Detect which cell encompasses the target text, then output its (x, y) center coordinate. 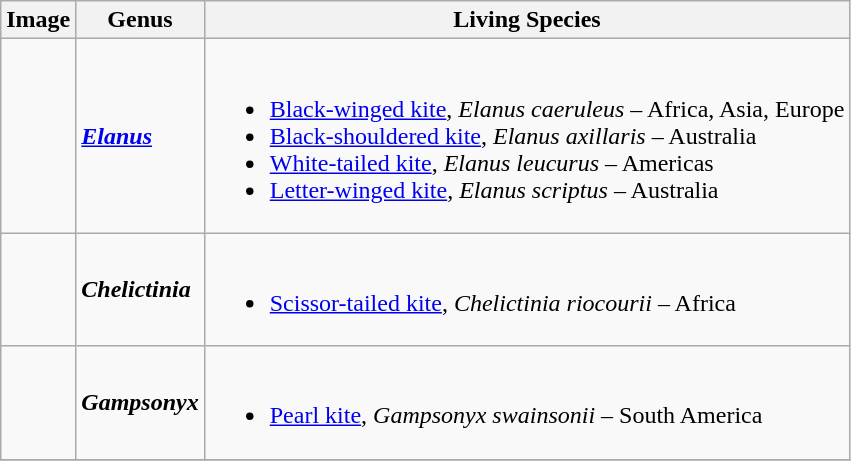
Scissor-tailed kite, Chelictinia riocourii – Africa (527, 290)
Chelictinia (140, 290)
Pearl kite, Gampsonyx swainsonii – South America (527, 402)
Gampsonyx (140, 402)
Elanus (140, 136)
Image (38, 20)
Genus (140, 20)
Living Species (527, 20)
